From the cell containing the given text, extract its center point as (X, Y) coordinate. 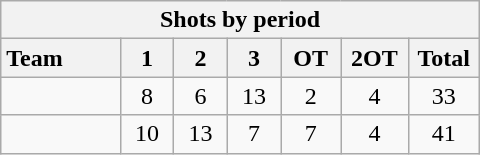
10 (146, 134)
Shots by period (240, 20)
3 (254, 58)
33 (444, 96)
1 (146, 58)
8 (146, 96)
41 (444, 134)
2OT (374, 58)
6 (200, 96)
Team (61, 58)
OT (311, 58)
Total (444, 58)
